For the text-containing cell, return its midpoint in [x, y] coordinate format. 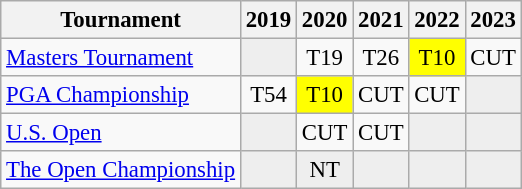
T19 [325, 58]
NT [325, 170]
U.S. Open [121, 133]
2022 [437, 20]
T26 [381, 58]
T54 [268, 95]
2021 [381, 20]
2020 [325, 20]
Masters Tournament [121, 58]
2019 [268, 20]
The Open Championship [121, 170]
Tournament [121, 20]
PGA Championship [121, 95]
2023 [493, 20]
